Pinpoint the cell where the given text exists, returning its [X, Y] midpoint coordinate. 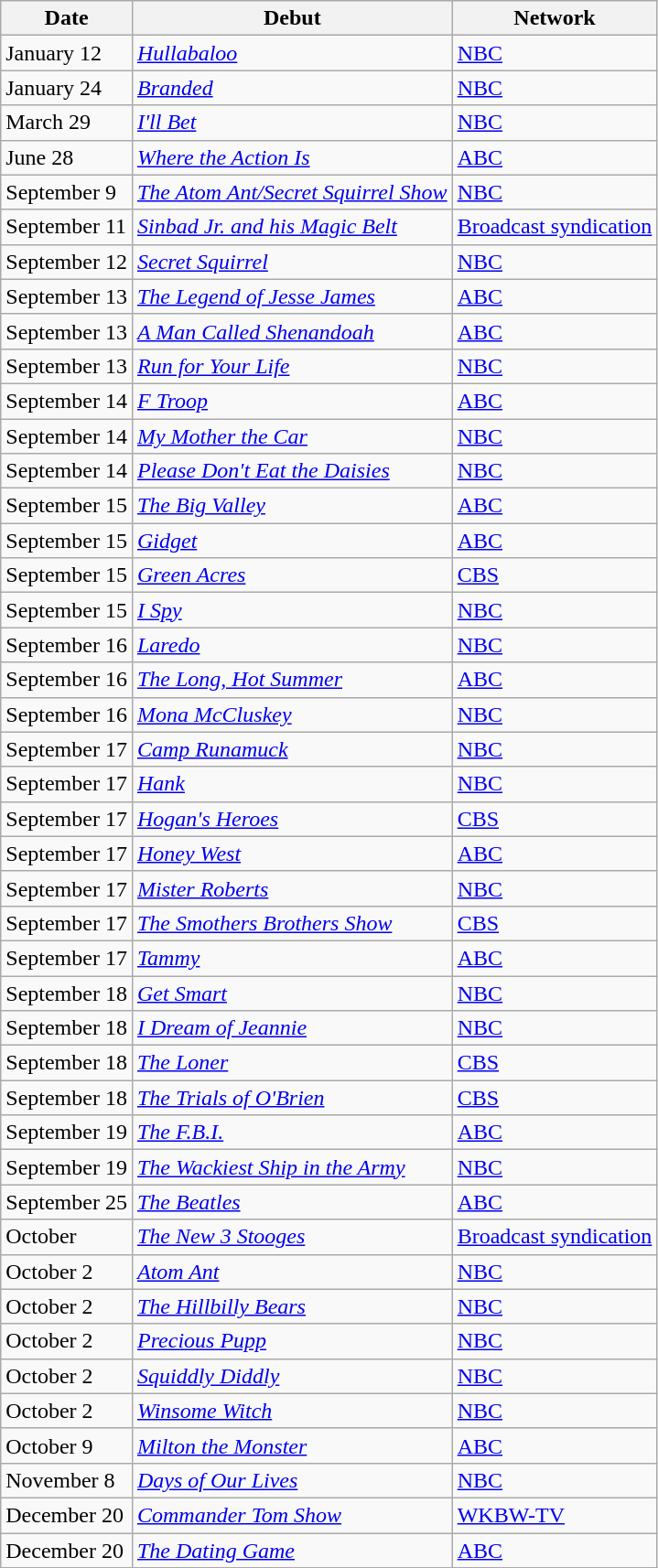
October 9 [67, 1445]
January 12 [67, 53]
Mister Roberts [292, 888]
September 11 [67, 227]
Honey West [292, 854]
I Spy [292, 610]
Please Don't Eat the Daisies [292, 471]
Atom Ant [292, 1272]
The Trials of O'Brien [292, 1098]
Mona McCluskey [292, 714]
The Wackiest Ship in the Army [292, 1167]
Green Acres [292, 575]
October [67, 1237]
Tammy [292, 958]
Hogan's Heroes [292, 819]
The Dating Game [292, 1551]
I'll Bet [292, 123]
My Mother the Car [292, 436]
Get Smart [292, 993]
Gidget [292, 541]
Secret Squirrel [292, 262]
Hank [292, 784]
Precious Pupp [292, 1341]
Debut [292, 18]
Run for Your Life [292, 366]
September 12 [67, 262]
F Troop [292, 401]
Winsome Witch [292, 1411]
Branded [292, 88]
Hullabaloo [292, 53]
September 25 [67, 1202]
The Legend of Jesse James [292, 296]
Where the Action Is [292, 157]
Days of Our Lives [292, 1480]
March 29 [67, 123]
WKBW-TV [555, 1515]
A Man Called Shenandoah [292, 331]
The Smothers Brothers Show [292, 923]
The Long, Hot Summer [292, 680]
November 8 [67, 1480]
Milton the Monster [292, 1445]
The Beatles [292, 1202]
The New 3 Stooges [292, 1237]
September 9 [67, 192]
Squiddly Diddly [292, 1376]
The Big Valley [292, 506]
January 24 [67, 88]
The Atom Ant/Secret Squirrel Show [292, 192]
Network [555, 18]
Laredo [292, 645]
Commander Tom Show [292, 1515]
June 28 [67, 157]
The Hillbilly Bears [292, 1306]
Date [67, 18]
I Dream of Jeannie [292, 1028]
Sinbad Jr. and his Magic Belt [292, 227]
The F.B.I. [292, 1133]
The Loner [292, 1063]
Camp Runamuck [292, 749]
